Output the (x, y) coordinate of the center of the cell containing the given text.  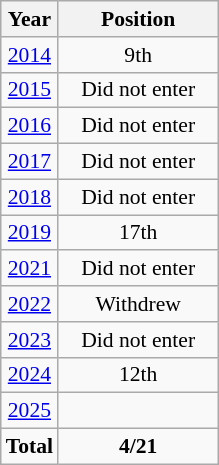
Year (30, 19)
Withdrew (138, 304)
2025 (30, 411)
2018 (30, 197)
Total (30, 447)
2022 (30, 304)
2017 (30, 162)
2023 (30, 340)
9th (138, 55)
2021 (30, 269)
2019 (30, 233)
4/21 (138, 447)
Position (138, 19)
2015 (30, 90)
17th (138, 233)
2024 (30, 375)
2016 (30, 126)
12th (138, 375)
2014 (30, 55)
